Capture the cell that displays the provided text and extract its (x, y) central coordinate. 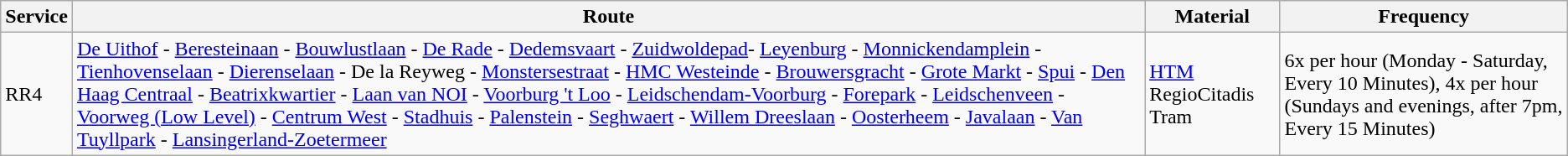
6x per hour (Monday - Saturday, Every 10 Minutes), 4x per hour (Sundays and evenings, after 7pm, Every 15 Minutes) (1424, 94)
HTM RegioCitadis Tram (1213, 94)
RR4 (37, 94)
Frequency (1424, 17)
Route (608, 17)
Material (1213, 17)
Service (37, 17)
